Return [x, y] of the center of cell containing provided text 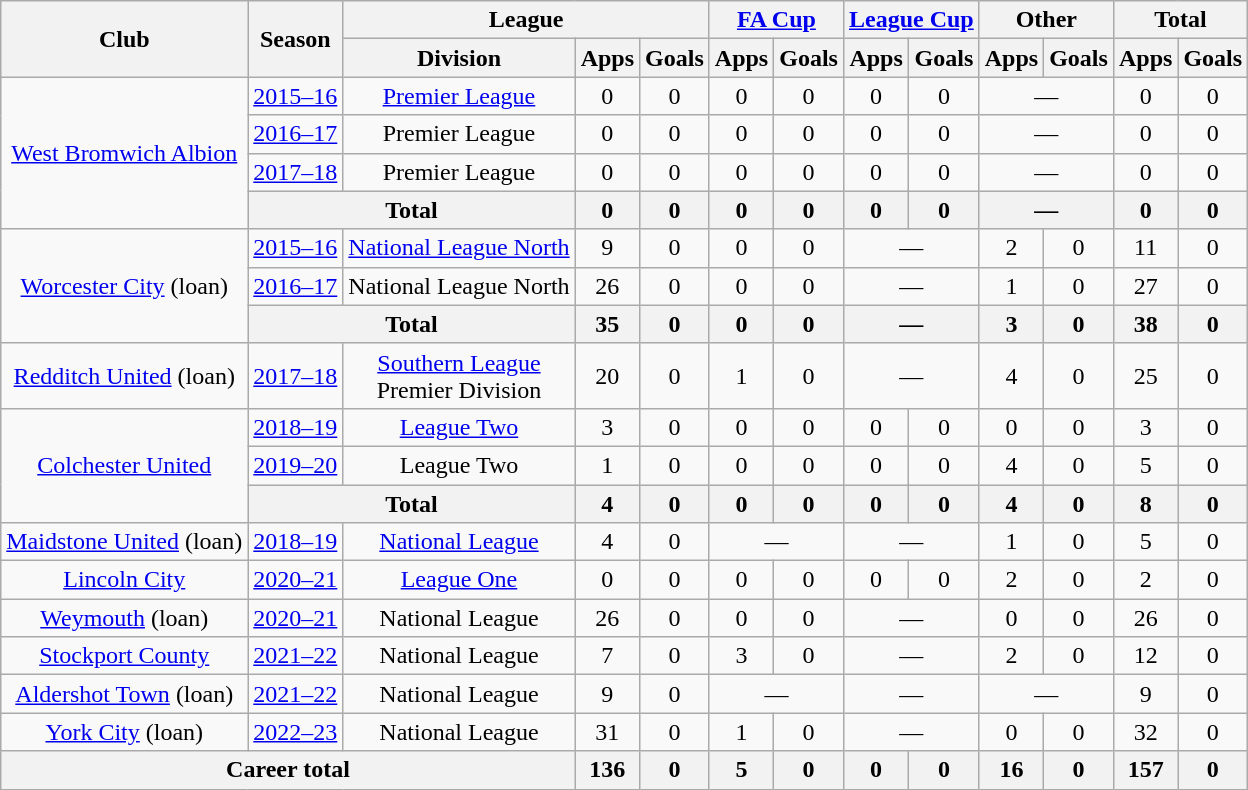
157 [1145, 770]
20 [607, 376]
32 [1145, 732]
8 [1145, 503]
38 [1145, 324]
12 [1145, 656]
25 [1145, 376]
Other [1046, 20]
West Bromwich Albion [124, 153]
2022–23 [296, 732]
16 [1011, 770]
Season [296, 39]
Maidstone United (loan) [124, 542]
League [526, 20]
League Cup [911, 20]
Redditch United (loan) [124, 376]
11 [1145, 248]
Career total [288, 770]
Colchester United [124, 465]
136 [607, 770]
Division [459, 58]
Club [124, 39]
League One [459, 580]
27 [1145, 286]
Worcester City (loan) [124, 286]
2019–20 [296, 465]
Southern LeaguePremier Division [459, 376]
31 [607, 732]
York City (loan) [124, 732]
Lincoln City [124, 580]
FA Cup [776, 20]
35 [607, 324]
Weymouth (loan) [124, 618]
Aldershot Town (loan) [124, 694]
7 [607, 656]
Stockport County [124, 656]
